Return the [X, Y] coordinate for the center point of the cell that contains the specified text.  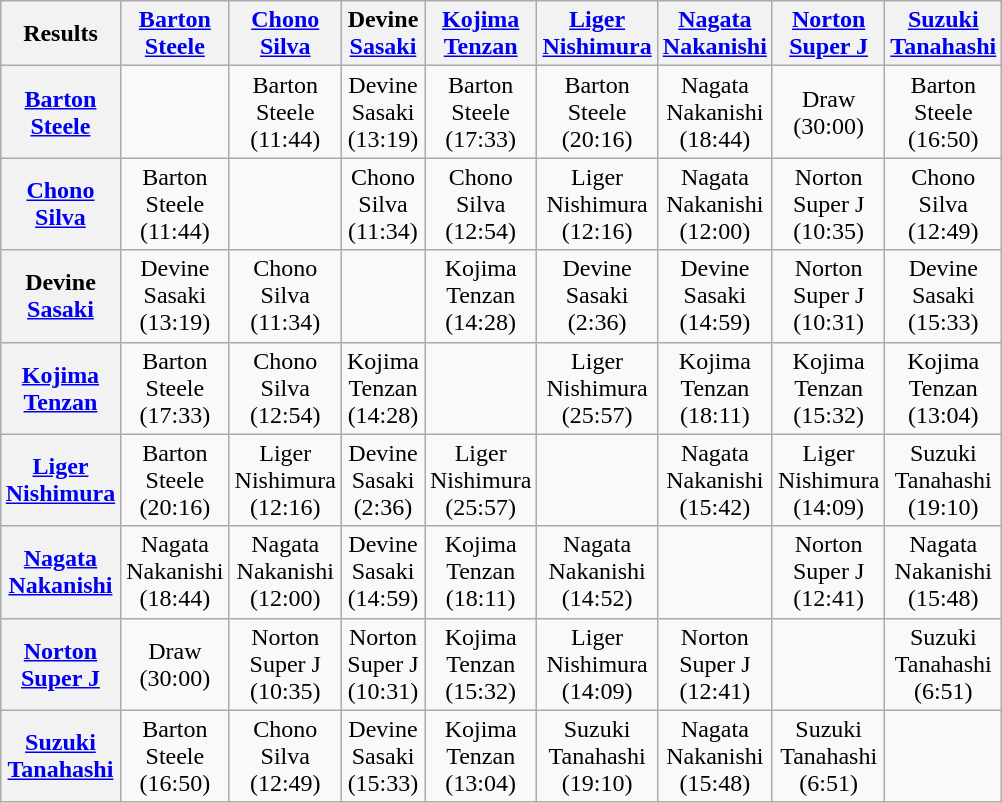
NagataNakanishi(14:52) [597, 572]
NagataNakanishi(15:42) [714, 480]
Results [60, 34]
